Return [X, Y] of the center of cell containing provided text 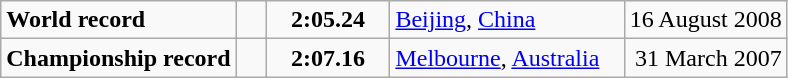
World record [118, 20]
31 March 2007 [706, 58]
2:07.16 [328, 58]
2:05.24 [328, 20]
16 August 2008 [706, 20]
Melbourne, Australia [507, 58]
Championship record [118, 58]
Beijing, China [507, 20]
